Determine the (X, Y) coordinate at the center of the cell enclosing the given text.  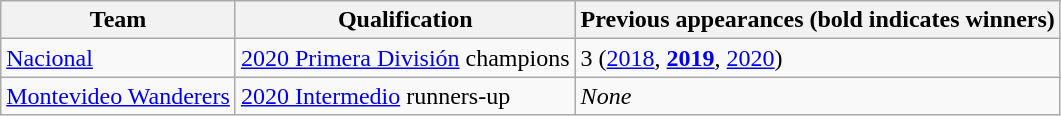
Previous appearances (bold indicates winners) (818, 20)
Qualification (405, 20)
None (818, 96)
Montevideo Wanderers (118, 96)
Nacional (118, 58)
2020 Intermedio runners-up (405, 96)
Team (118, 20)
2020 Primera División champions (405, 58)
3 (2018, 2019, 2020) (818, 58)
